Detect which cell encompasses the target text, then output its [X, Y] center coordinate. 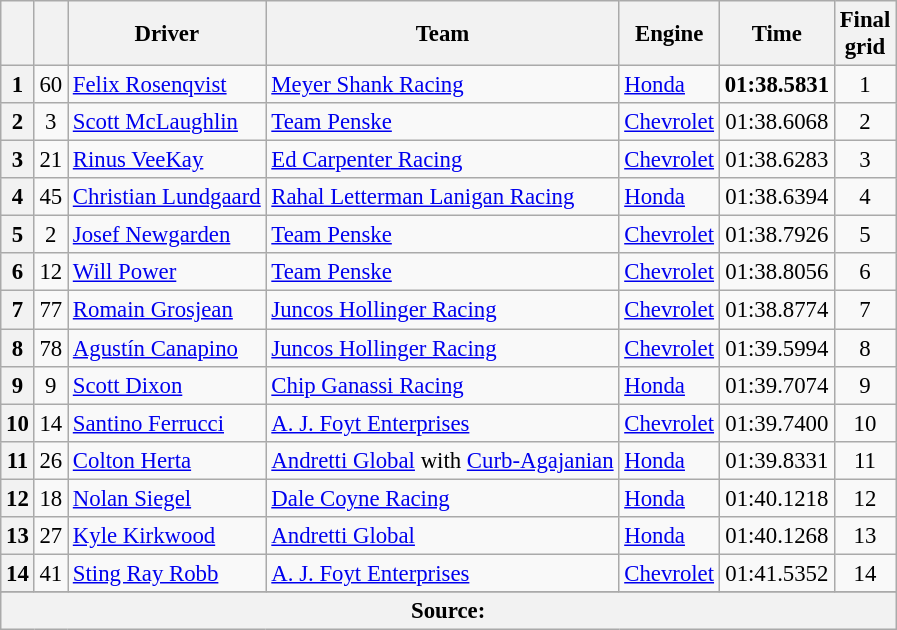
27 [50, 536]
Josef Newgarden [168, 235]
26 [50, 460]
Ed Carpenter Racing [442, 160]
Dale Coyne Racing [442, 498]
01:39.8331 [776, 460]
01:39.7074 [776, 385]
01:41.5352 [776, 573]
Rahal Letterman Lanigan Racing [442, 197]
01:38.5831 [776, 85]
60 [50, 85]
01:40.1268 [776, 536]
01:38.8774 [776, 310]
01:38.6068 [776, 122]
41 [50, 573]
Andretti Global with Curb-Agajanian [442, 460]
01:40.1218 [776, 498]
Christian Lundgaard [168, 197]
01:38.7926 [776, 235]
Romain Grosjean [168, 310]
21 [50, 160]
Will Power [168, 273]
Felix Rosenqvist [168, 85]
78 [50, 348]
01:38.6283 [776, 160]
Team [442, 34]
01:39.5994 [776, 348]
18 [50, 498]
Engine [669, 34]
Driver [168, 34]
45 [50, 197]
Chip Ganassi Racing [442, 385]
77 [50, 310]
Scott Dixon [168, 385]
Finalgrid [864, 34]
01:39.7400 [776, 423]
Andretti Global [442, 536]
01:38.8056 [776, 273]
Meyer Shank Racing [442, 85]
Kyle Kirkwood [168, 536]
Scott McLaughlin [168, 122]
Sting Ray Robb [168, 573]
Colton Herta [168, 460]
Nolan Siegel [168, 498]
Rinus VeeKay [168, 160]
Agustín Canapino [168, 348]
Santino Ferrucci [168, 423]
Time [776, 34]
01:38.6394 [776, 197]
Source: [448, 611]
